Extract the [x, y] coordinate from the center of the cell holding the provided text.  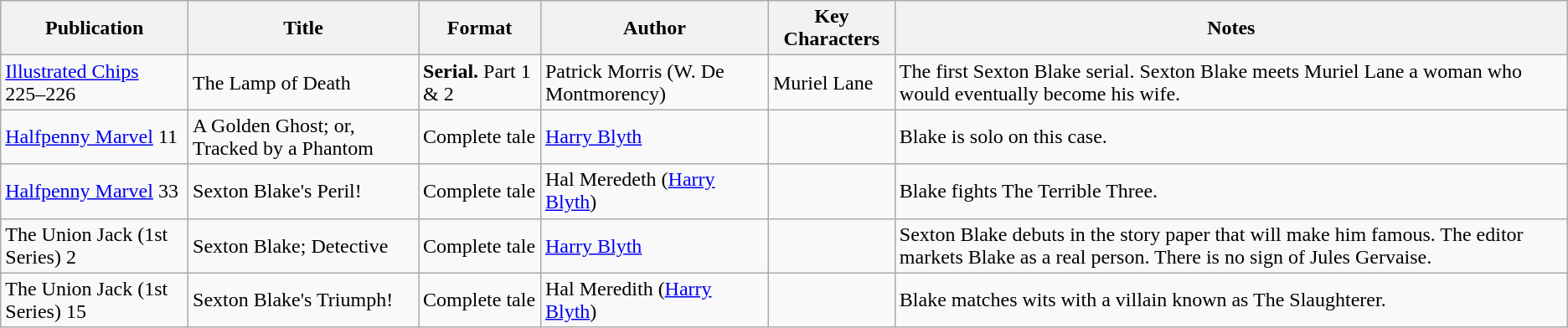
Blake fights The Terrible Three. [1231, 191]
Hal Meredeth (Harry Blyth) [654, 191]
Publication [95, 28]
Author [654, 28]
Illustrated Chips 225–226 [95, 82]
Blake matches wits with a villain known as The Slaughterer. [1231, 300]
Patrick Morris (W. De Montmorency) [654, 82]
The first Sexton Blake serial. Sexton Blake meets Muriel Lane a woman who would eventually become his wife. [1231, 82]
Muriel Lane [831, 82]
Halfpenny Marvel 33 [95, 191]
The Union Jack (1st Series) 15 [95, 300]
Halfpenny Marvel 11 [95, 137]
Title [303, 28]
Sexton Blake's Peril! [303, 191]
The Lamp of Death [303, 82]
A Golden Ghost; or, Tracked by a Phantom [303, 137]
Sexton Blake; Detective [303, 246]
Hal Meredith (Harry Blyth) [654, 300]
Sexton Blake debuts in the story paper that will make him famous. The editor markets Blake as a real person. There is no sign of Jules Gervaise. [1231, 246]
Serial. Part 1 & 2 [480, 82]
Key Characters [831, 28]
Sexton Blake's Triumph! [303, 300]
Blake is solo on this case. [1231, 137]
Notes [1231, 28]
Format [480, 28]
The Union Jack (1st Series) 2 [95, 246]
